Pinpoint the cell where the given text exists, returning its [x, y] midpoint coordinate. 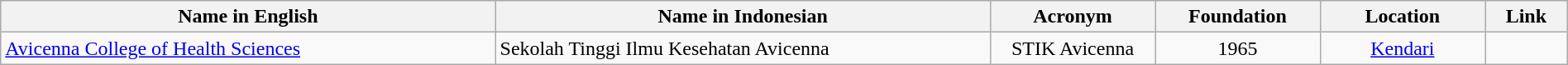
STIK Avicenna [1072, 48]
Avicenna College of Health Sciences [248, 48]
1965 [1237, 48]
Link [1527, 17]
Name in Indonesian [743, 17]
Kendari [1403, 48]
Foundation [1237, 17]
Location [1403, 17]
Acronym [1072, 17]
Sekolah Tinggi Ilmu Kesehatan Avicenna [743, 48]
Name in English [248, 17]
